Output the (x, y) coordinate of the center of the cell containing the given text.  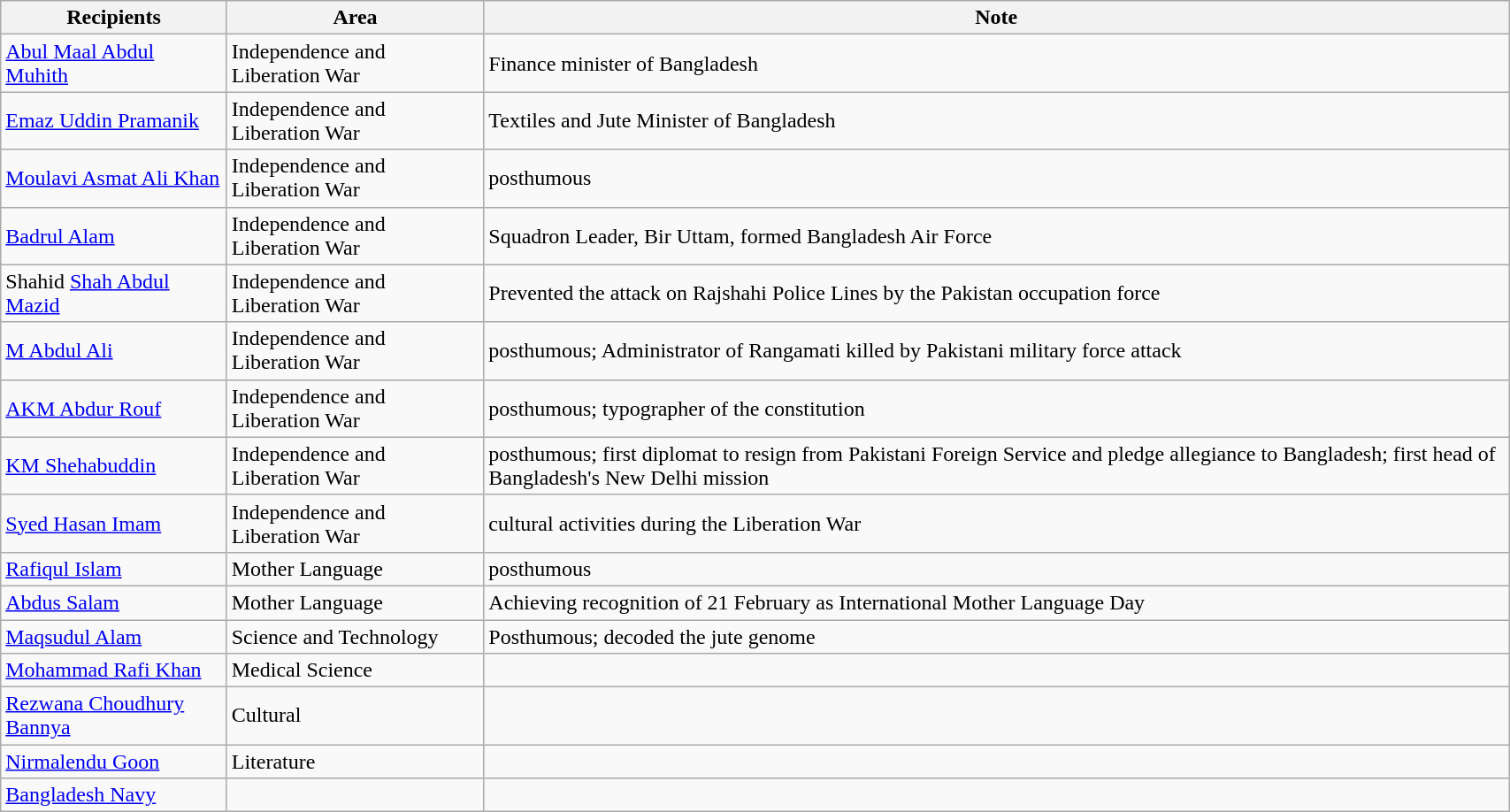
Shahid Shah Abdul Mazid (113, 294)
posthumous; first diplomat to resign from Pakistani Foreign Service and pledge allegiance to Bangladesh; first head of Bangladesh's New Delhi mission (996, 465)
Badrul Alam (113, 235)
KM Shehabuddin (113, 465)
Medical Science (356, 670)
Abul Maal Abdul Muhith (113, 64)
posthumous; Administrator of Rangamati killed by Pakistani military force attack (996, 350)
Posthumous; decoded the jute genome (996, 636)
Nirmalendu Goon (113, 762)
Mohammad Rafi Khan (113, 670)
cultural activities during the Liberation War (996, 524)
M Abdul Ali (113, 350)
Emaz Uddin Pramanik (113, 120)
Textiles and Jute Minister of Bangladesh (996, 120)
Cultural (356, 716)
Moulavi Asmat Ali Khan (113, 179)
Rafiqul Islam (113, 569)
Finance minister of Bangladesh (996, 64)
posthumous; typographer of the constitution (996, 409)
Prevented the attack on Rajshahi Police Lines by the Pakistan occupation force (996, 294)
AKM Abdur Rouf (113, 409)
Science and Technology (356, 636)
Literature (356, 762)
Bangladesh Navy (113, 795)
Rezwana Choudhury Bannya (113, 716)
Achieving recognition of 21 February as International Mother Language Day (996, 602)
Note (996, 18)
Squadron Leader, Bir Uttam, formed Bangladesh Air Force (996, 235)
Syed Hasan Imam (113, 524)
Recipients (113, 18)
Maqsudul Alam (113, 636)
Abdus Salam (113, 602)
Area (356, 18)
